For the text-containing cell, return its midpoint in (X, Y) coordinate format. 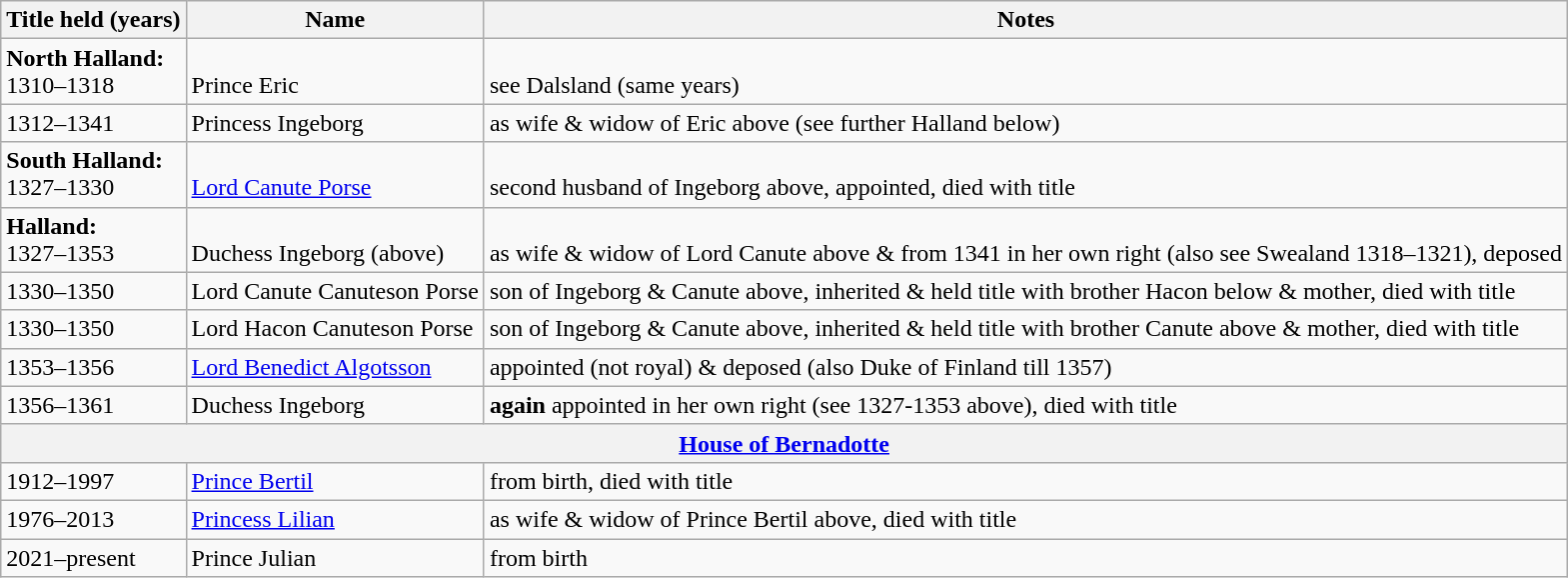
Lord Hacon Canuteson Porse (335, 329)
son of Ingeborg & Canute above, inherited & held title with brother Hacon below & mother, died with title (1025, 291)
son of Ingeborg & Canute above, inherited & held title with brother Canute above & mother, died with title (1025, 329)
1976–2013 (94, 519)
Lord Canute Porse (335, 174)
House of Bernadotte (784, 443)
see Dalsland (same years) (1025, 72)
Notes (1025, 20)
Prince Eric (335, 72)
1312–1341 (94, 123)
South Halland:1327–1330 (94, 174)
1356–1361 (94, 405)
Princess Lilian (335, 519)
second husband of Ingeborg above, appointed, died with title (1025, 174)
Name (335, 20)
Lord Canute Canuteson Porse (335, 291)
as wife & widow of Lord Canute above & from 1341 in her own right (also see Swealand 1318–1321), deposed (1025, 240)
appointed (not royal) & deposed (also Duke of Finland till 1357) (1025, 367)
Title held (years) (94, 20)
Duchess Ingeborg (335, 405)
as wife & widow of Eric above (see further Halland below) (1025, 123)
from birth (1025, 557)
as wife & widow of Prince Bertil above, died with title (1025, 519)
Duchess Ingeborg (above) (335, 240)
Prince Julian (335, 557)
again appointed in her own right (see 1327-1353 above), died with title (1025, 405)
2021–present (94, 557)
North Halland:1310–1318 (94, 72)
Lord Benedict Algotsson (335, 367)
1353–1356 (94, 367)
Prince Bertil (335, 481)
Princess Ingeborg (335, 123)
from birth, died with title (1025, 481)
Halland:1327–1353 (94, 240)
1912–1997 (94, 481)
